Pinpoint the cell where the given text exists, returning its (X, Y) midpoint coordinate. 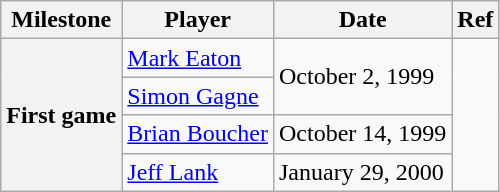
Jeff Lank (198, 172)
Brian Boucher (198, 134)
October 14, 1999 (362, 134)
October 2, 1999 (362, 77)
Player (198, 20)
Milestone (62, 20)
Ref (476, 20)
January 29, 2000 (362, 172)
Mark Eaton (198, 58)
First game (62, 115)
Date (362, 20)
Simon Gagne (198, 96)
